Return [x, y] of the center of cell containing provided text 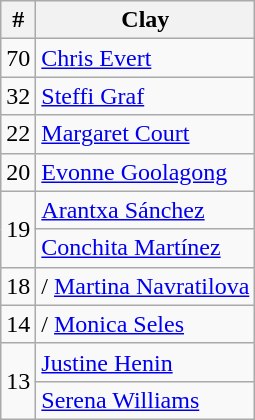
Chris Evert [146, 58]
70 [18, 58]
Conchita Martínez [146, 248]
Margaret Court [146, 134]
Evonne Goolagong [146, 172]
Justine Henin [146, 362]
Arantxa Sánchez [146, 210]
/ Monica Seles [146, 324]
20 [18, 172]
# [18, 20]
22 [18, 134]
Serena Williams [146, 400]
Steffi Graf [146, 96]
/ Martina Navratilova [146, 286]
13 [18, 381]
19 [18, 229]
Clay [146, 20]
18 [18, 286]
32 [18, 96]
14 [18, 324]
